Detect which cell encompasses the target text, then output its [X, Y] center coordinate. 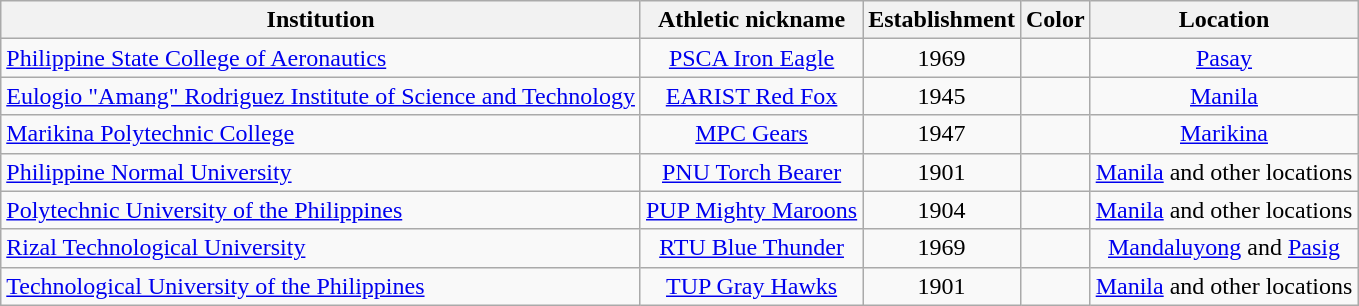
Philippine State College of Aeronautics [321, 58]
Manila [1224, 96]
Color [1055, 20]
Polytechnic University of the Philippines [321, 210]
1947 [942, 134]
MPC Gears [751, 134]
TUP Gray Hawks [751, 286]
Eulogio "Amang" Rodriguez Institute of Science and Technology [321, 96]
Pasay [1224, 58]
Location [1224, 20]
Philippine Normal University [321, 172]
Athletic nickname [751, 20]
Establishment [942, 20]
RTU Blue Thunder [751, 248]
1904 [942, 210]
PSCA Iron Eagle [751, 58]
PNU Torch Bearer [751, 172]
Technological University of the Philippines [321, 286]
Mandaluyong and Pasig [1224, 248]
EARIST Red Fox [751, 96]
PUP Mighty Maroons [751, 210]
Marikina Polytechnic College [321, 134]
Institution [321, 20]
Marikina [1224, 134]
Rizal Technological University [321, 248]
1945 [942, 96]
